Provide the [x, y] coordinate of the cell's center where the given text is located.  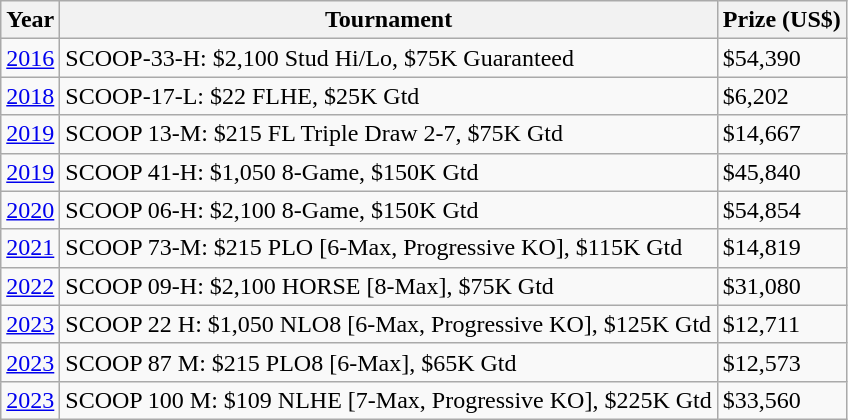
SCOOP 100 M: $109 NLHE [7-Max, Progressive KO], $225K Gtd [388, 400]
2020 [30, 210]
SCOOP-17-L: $22 FLHE, $25K Gtd [388, 96]
SCOOP 09-H: $2,100 HORSE [8-Max], $75K Gtd [388, 286]
SCOOP-33-H: $2,100 Stud Hi/Lo, $75K Guaranteed [388, 58]
SCOOP 22 H: $1,050 NLO8 [6-Max, Progressive KO], $125K Gtd [388, 324]
Year [30, 20]
$33,560 [782, 400]
$14,667 [782, 134]
SCOOP 41-H: $1,050 8-Game, $150K Gtd [388, 172]
$6,202 [782, 96]
$12,711 [782, 324]
SCOOP 06-H: $2,100 8-Game, $150K Gtd [388, 210]
Prize (US$) [782, 20]
$45,840 [782, 172]
SCOOP 87 M: $215 PLO8 [6-Max], $65K Gtd [388, 362]
$14,819 [782, 248]
2018 [30, 96]
SCOOP 73-M: $215 PLO [6-Max, Progressive KO], $115K Gtd [388, 248]
$54,390 [782, 58]
$12,573 [782, 362]
$54,854 [782, 210]
2022 [30, 286]
2016 [30, 58]
2021 [30, 248]
$31,080 [782, 286]
Tournament [388, 20]
SCOOP 13-M: $215 FL Triple Draw 2-7, $75K Gtd [388, 134]
